Extract the [X, Y] coordinate from the center of the cell holding the provided text.  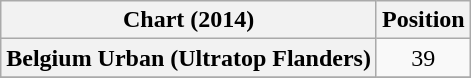
Chart (2014) [189, 20]
Belgium Urban (Ultratop Flanders) [189, 58]
Position [423, 20]
39 [423, 58]
